Extract the [x, y] coordinate from the center of the cell holding the provided text.  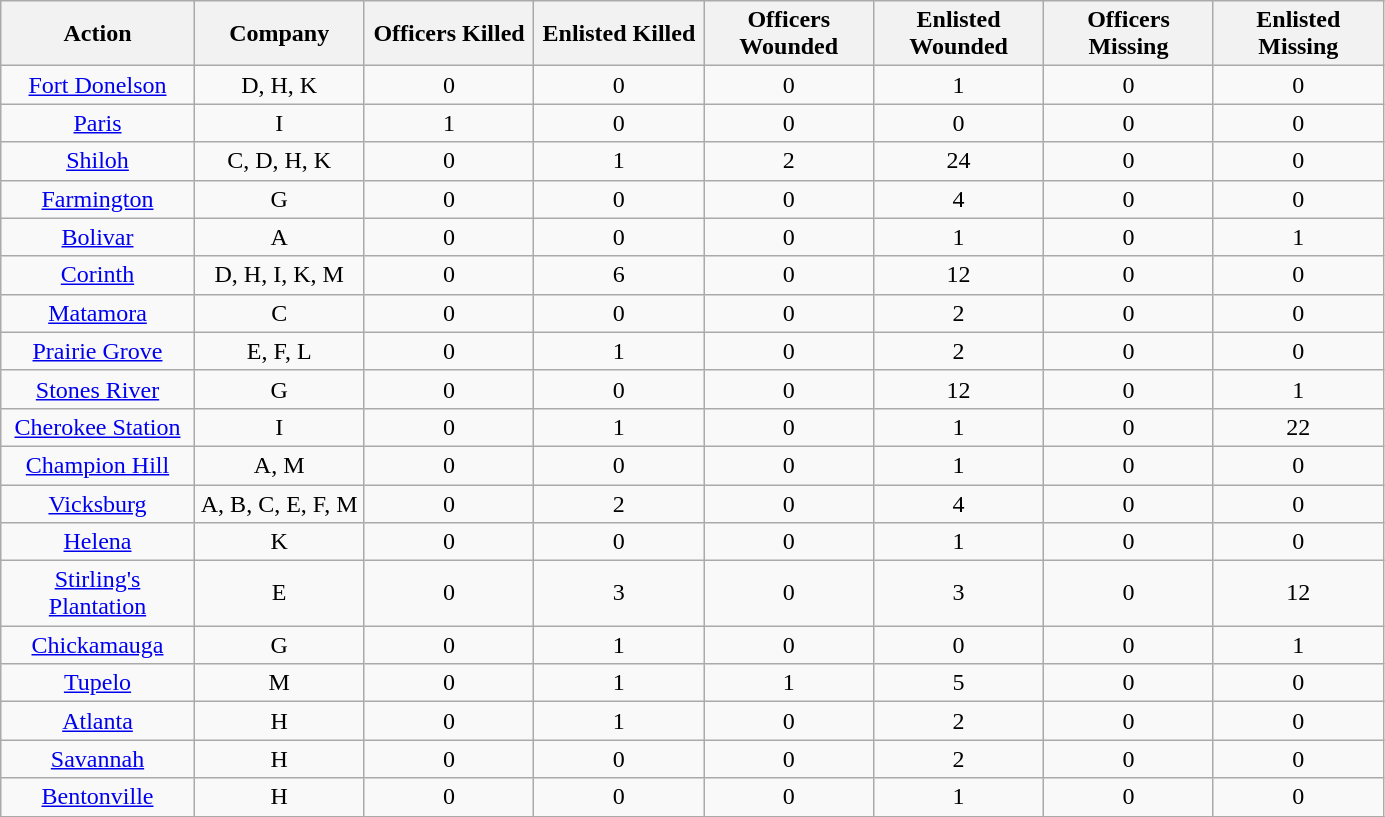
Chickamauga [98, 645]
C, D, H, K [279, 161]
D, H, I, K, M [279, 275]
A, B, C, E, F, M [279, 503]
Fort Donelson [98, 85]
E, F, L [279, 351]
Stones River [98, 389]
Enlisted Missing [1298, 34]
Paris [98, 123]
Bolivar [98, 237]
K [279, 542]
24 [959, 161]
M [279, 683]
Atlanta [98, 721]
C [279, 313]
Tupelo [98, 683]
Cherokee Station [98, 427]
Bentonville [98, 797]
Champion Hill [98, 465]
Enlisted Killed [619, 34]
Officers Killed [449, 34]
Shiloh [98, 161]
Stirling's Plantation [98, 594]
Action [98, 34]
Enlisted Wounded [959, 34]
Officers Missing [1129, 34]
Vicksburg [98, 503]
Farmington [98, 199]
D, H, K [279, 85]
A, M [279, 465]
6 [619, 275]
Helena [98, 542]
Matamora [98, 313]
5 [959, 683]
Officers Wounded [789, 34]
22 [1298, 427]
Corinth [98, 275]
E [279, 594]
Company [279, 34]
Prairie Grove [98, 351]
Savannah [98, 759]
A [279, 237]
